Return the [x, y] coordinate for the center point of the cell that contains the specified text.  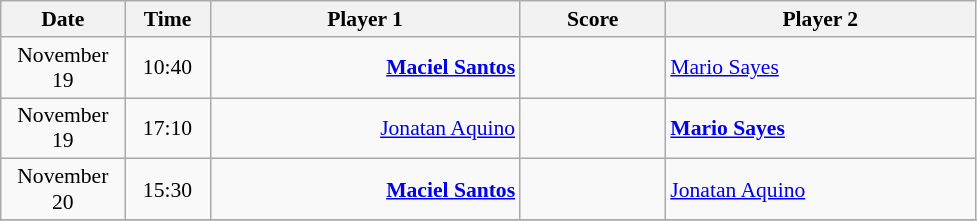
Player 2 [820, 19]
Date [63, 19]
10:40 [168, 68]
Time [168, 19]
Player 1 [365, 19]
15:30 [168, 190]
November 20 [63, 190]
Score [592, 19]
17:10 [168, 128]
